Extract the (x, y) coordinate from the center of the cell holding the provided text.  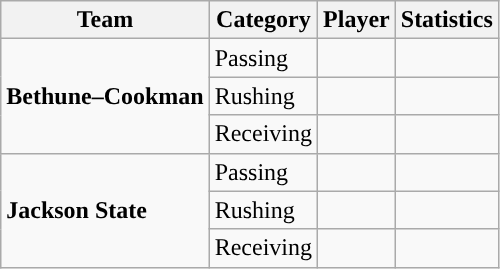
Category (263, 20)
Jackson State (105, 210)
Statistics (446, 20)
Team (105, 20)
Bethune–Cookman (105, 96)
Player (357, 20)
